Return [x, y] of the center of cell containing provided text 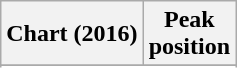
Chart (2016) [72, 34]
Peak position [189, 34]
